Output the (x, y) coordinate of the center of the cell containing the given text.  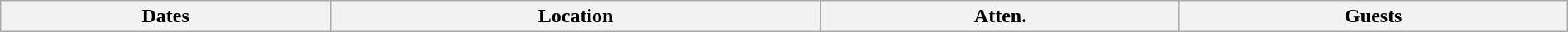
Dates (165, 16)
Location (576, 16)
Atten. (1001, 16)
Guests (1373, 16)
